Return (X, Y) of the center of cell containing provided text 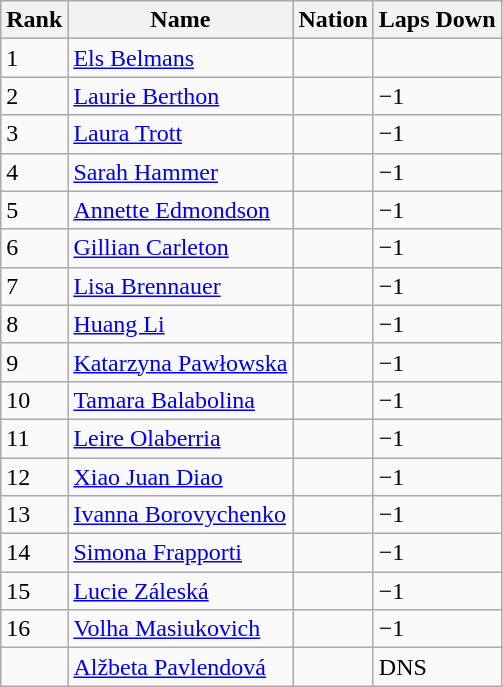
5 (34, 210)
12 (34, 477)
6 (34, 248)
Ivanna Borovychenko (180, 515)
13 (34, 515)
Lisa Brennauer (180, 286)
2 (34, 96)
7 (34, 286)
Nation (333, 20)
Tamara Balabolina (180, 400)
11 (34, 438)
Laurie Berthon (180, 96)
Gillian Carleton (180, 248)
15 (34, 591)
Huang Li (180, 324)
10 (34, 400)
Laura Trott (180, 134)
Simona Frapporti (180, 553)
Katarzyna Pawłowska (180, 362)
9 (34, 362)
8 (34, 324)
1 (34, 58)
16 (34, 629)
Leire Olaberria (180, 438)
14 (34, 553)
Laps Down (437, 20)
3 (34, 134)
Alžbeta Pavlendová (180, 667)
Els Belmans (180, 58)
Rank (34, 20)
Annette Edmondson (180, 210)
4 (34, 172)
Sarah Hammer (180, 172)
Xiao Juan Diao (180, 477)
Name (180, 20)
DNS (437, 667)
Volha Masiukovich (180, 629)
Lucie Záleská (180, 591)
